Identify which cell holds the provided text, then report its [x, y] central coordinate. 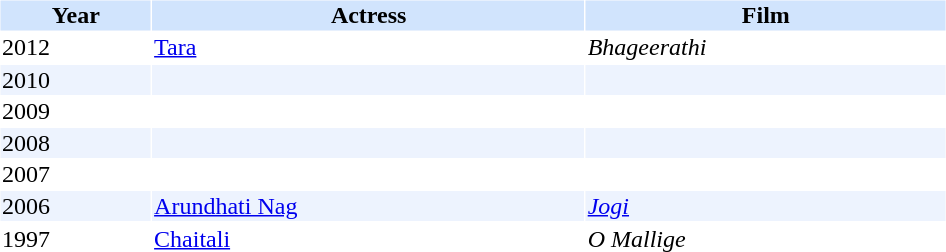
Bhageerathi [766, 47]
2006 [76, 206]
2008 [76, 143]
Jogi [766, 206]
Arundhati Nag [369, 206]
2009 [76, 111]
Year [76, 15]
2012 [76, 47]
Actress [369, 15]
2007 [76, 175]
Tara [369, 47]
2010 [76, 80]
Film [766, 15]
